Output the (x, y) coordinate of the center of the cell containing the given text.  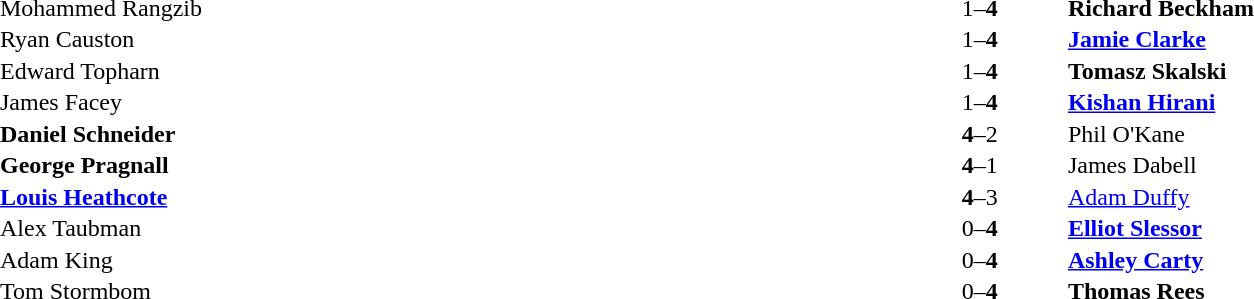
4–1 (980, 165)
4–3 (980, 197)
4–2 (980, 134)
